Extract the (x, y) coordinate from the center of the cell holding the provided text.  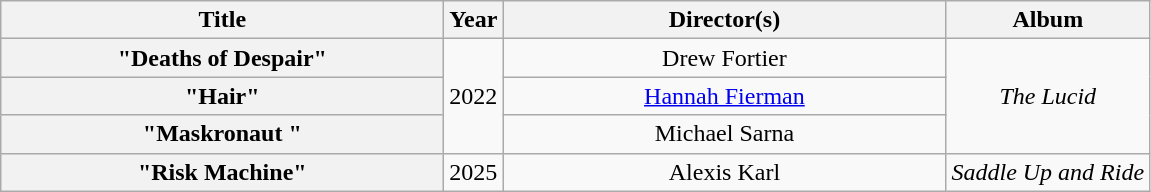
"Maskronaut " (222, 134)
Michael Sarna (724, 134)
2025 (474, 172)
"Deaths of Despair" (222, 58)
Album (1048, 20)
Director(s) (724, 20)
"Risk Machine" (222, 172)
Saddle Up and Ride (1048, 172)
Hannah Fierman (724, 96)
Title (222, 20)
The Lucid (1048, 96)
"Hair" (222, 96)
2022 (474, 96)
Drew Fortier (724, 58)
Alexis Karl (724, 172)
Year (474, 20)
